Capture the cell that displays the provided text and extract its [x, y] central coordinate. 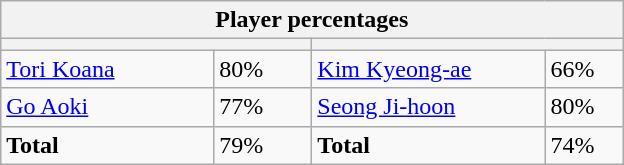
Player percentages [312, 20]
79% [263, 145]
66% [584, 69]
Go Aoki [108, 107]
Kim Kyeong-ae [428, 69]
Seong Ji-hoon [428, 107]
74% [584, 145]
77% [263, 107]
Tori Koana [108, 69]
